For the text-containing cell, return its midpoint in (X, Y) coordinate format. 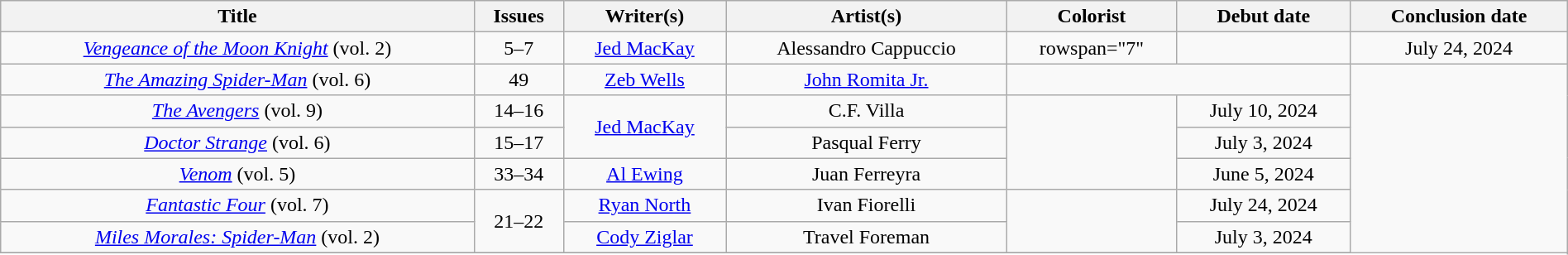
Venom (vol. 5) (237, 174)
Debut date (1264, 17)
Conclusion date (1459, 17)
Zeb Wells (644, 79)
Artist(s) (867, 17)
Pasqual Ferry (867, 142)
Title (237, 17)
Issues (519, 17)
Writer(s) (644, 17)
Juan Ferreyra (867, 174)
Ryan North (644, 205)
July 10, 2024 (1264, 111)
Miles Morales: Spider-Man (vol. 2) (237, 237)
Cody Ziglar (644, 237)
Fantastic Four (vol. 7) (237, 205)
Ivan Fiorelli (867, 205)
John Romita Jr. (867, 79)
Travel Foreman (867, 237)
49 (519, 79)
C.F. Villa (867, 111)
rowspan="7" (1092, 48)
Alessandro Cappuccio (867, 48)
The Amazing Spider-Man (vol. 6) (237, 79)
21–22 (519, 221)
5–7 (519, 48)
33–34 (519, 174)
Colorist (1092, 17)
Doctor Strange (vol. 6) (237, 142)
Vengeance of the Moon Knight (vol. 2) (237, 48)
The Avengers (vol. 9) (237, 111)
June 5, 2024 (1264, 174)
14–16 (519, 111)
15–17 (519, 142)
Al Ewing (644, 174)
